Search for the cell housing the specified text and yield its [X, Y] center coordinate. 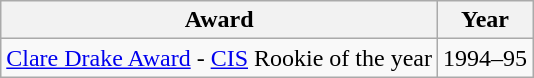
Year [484, 20]
1994–95 [484, 58]
Award [220, 20]
Clare Drake Award - CIS Rookie of the year [220, 58]
